From the cell containing the given text, extract its center point as [x, y] coordinate. 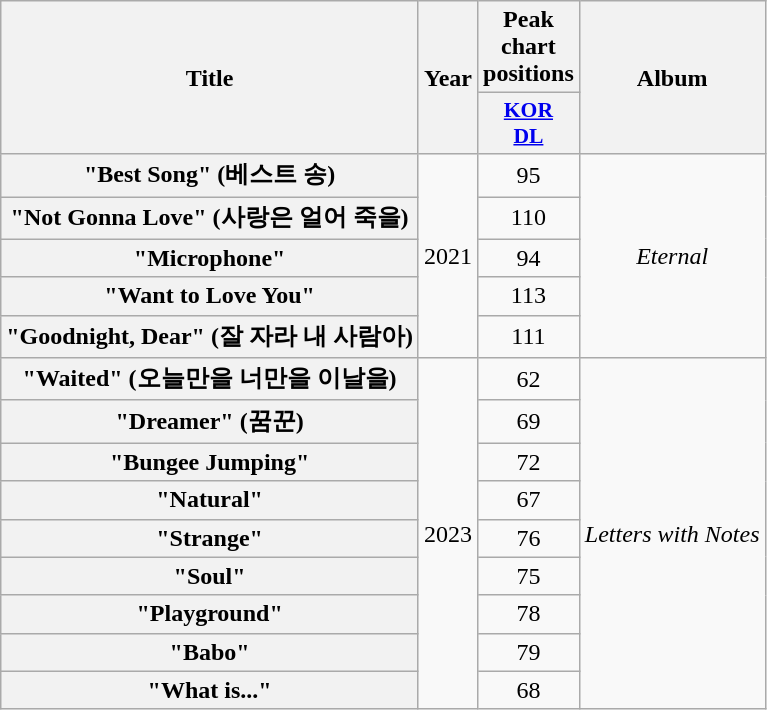
67 [529, 500]
72 [529, 462]
"Natural" [210, 500]
69 [529, 422]
"Best Song" (베스트 송) [210, 176]
75 [529, 576]
68 [529, 690]
Letters with Notes [672, 534]
"Dreamer" (꿈꾼) [210, 422]
62 [529, 380]
"Waited" (오늘만을 너만을 이날을) [210, 380]
78 [529, 614]
Title [210, 78]
94 [529, 258]
Album [672, 78]
Eternal [672, 256]
"Babo" [210, 652]
Peak chart positions [529, 47]
Year [448, 78]
79 [529, 652]
KORDL [529, 124]
76 [529, 538]
2023 [448, 534]
"Strange" [210, 538]
111 [529, 336]
"Not Gonna Love" (사랑은 얼어 죽을) [210, 218]
"Playground" [210, 614]
2021 [448, 256]
"Goodnight, Dear" (잘 자라 내 사람아) [210, 336]
"What is..." [210, 690]
"Want to Love You" [210, 296]
"Soul" [210, 576]
110 [529, 218]
"Microphone" [210, 258]
113 [529, 296]
"Bungee Jumping" [210, 462]
95 [529, 176]
